Capture the cell that displays the provided text and extract its (x, y) central coordinate. 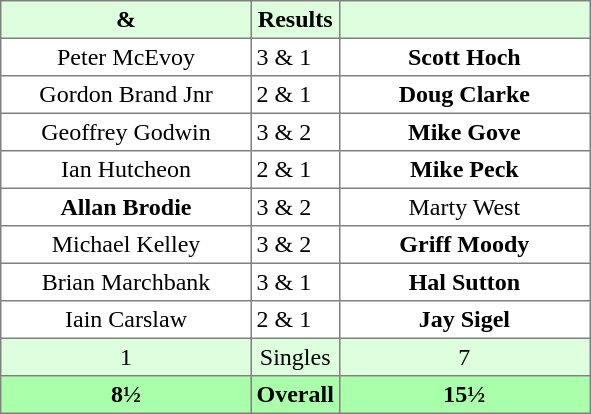
Brian Marchbank (126, 282)
Geoffrey Godwin (126, 132)
& (126, 20)
Results (295, 20)
Marty West (464, 207)
15½ (464, 395)
Scott Hoch (464, 57)
Gordon Brand Jnr (126, 95)
Griff Moody (464, 245)
Peter McEvoy (126, 57)
Michael Kelley (126, 245)
Doug Clarke (464, 95)
Overall (295, 395)
Jay Sigel (464, 320)
Mike Gove (464, 132)
8½ (126, 395)
1 (126, 357)
Singles (295, 357)
7 (464, 357)
Allan Brodie (126, 207)
Mike Peck (464, 170)
Iain Carslaw (126, 320)
Hal Sutton (464, 282)
Ian Hutcheon (126, 170)
